Search for the cell housing the specified text and yield its (x, y) center coordinate. 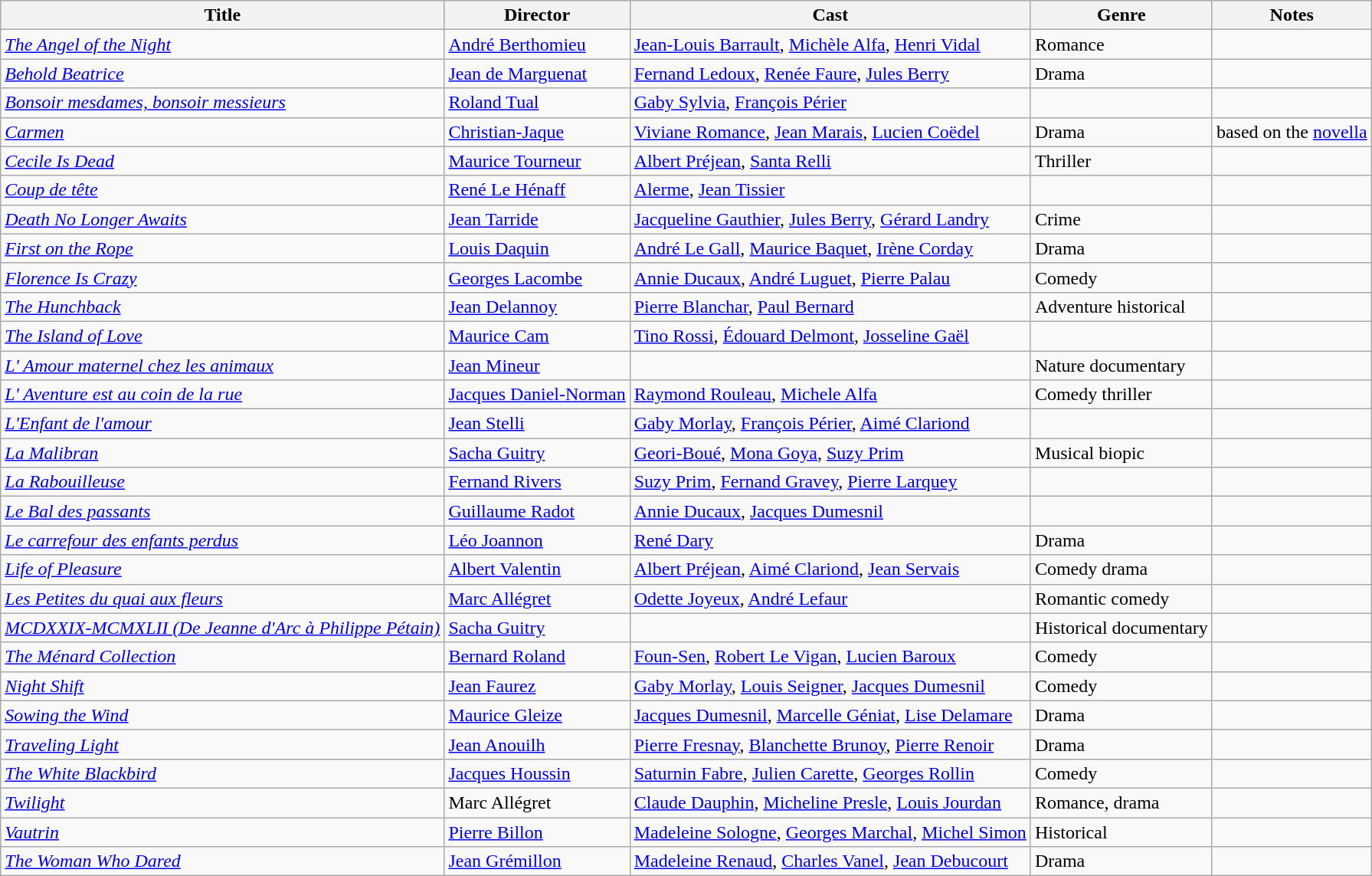
Jean Delannoy (537, 307)
MCDXXIX-MCMXLII (De Jeanne d'Arc à Philippe Pétain) (222, 628)
Jacques Houssin (537, 773)
Tino Rossi, Édouard Delmont, Josseline Gaël (830, 336)
Louis Daquin (537, 248)
André Berthomieu (537, 44)
La Malibran (222, 453)
Jean Mineur (537, 366)
Comedy drama (1122, 569)
La Rabouilleuse (222, 482)
Florence Is Crazy (222, 277)
Geori-Boué, Mona Goya, Suzy Prim (830, 453)
Georges Lacombe (537, 277)
Léo Joannon (537, 540)
based on the novella (1292, 132)
Pierre Blanchar, Paul Bernard (830, 307)
Carmen (222, 132)
Maurice Gleize (537, 715)
Gaby Sylvia, François Périer (830, 103)
Les Petites du quai aux fleurs (222, 599)
Romance (1122, 44)
André Le Gall, Maurice Baquet, Irène Corday (830, 248)
Night Shift (222, 686)
Bonsoir mesdames, bonsoir messieurs (222, 103)
Fernand Ledoux, Renée Faure, Jules Berry (830, 74)
Jean Faurez (537, 686)
Suzy Prim, Fernand Gravey, Pierre Larquey (830, 482)
Albert Préjean, Aimé Clariond, Jean Servais (830, 569)
L' Amour maternel chez les animaux (222, 366)
Claude Dauphin, Micheline Presle, Louis Jourdan (830, 802)
Jacques Dumesnil, Marcelle Géniat, Lise Delamare (830, 715)
Musical biopic (1122, 453)
The Island of Love (222, 336)
Notes (1292, 15)
Maurice Tourneur (537, 161)
Albert Préjean, Santa Relli (830, 161)
Jean Stelli (537, 424)
The Angel of the Night (222, 44)
Maurice Cam (537, 336)
Romantic comedy (1122, 599)
Coup de tête (222, 190)
Historical documentary (1122, 628)
Behold Beatrice (222, 74)
Annie Ducaux, André Luguet, Pierre Palau (830, 277)
Historical (1122, 832)
Gaby Morlay, François Périer, Aimé Clariond (830, 424)
Crime (1122, 219)
Madeleine Renaud, Charles Vanel, Jean Debucourt (830, 861)
Jean Anouilh (537, 744)
Romance, drama (1122, 802)
René Dary (830, 540)
Albert Valentin (537, 569)
Death No Longer Awaits (222, 219)
Viviane Romance, Jean Marais, Lucien Coëdel (830, 132)
Le carrefour des enfants perdus (222, 540)
Roland Tual (537, 103)
The White Blackbird (222, 773)
The Ménard Collection (222, 657)
Raymond Rouleau, Michele Alfa (830, 395)
Le Bal des passants (222, 511)
Jean de Marguenat (537, 74)
Alerme, Jean Tissier (830, 190)
Cast (830, 15)
Cecile Is Dead (222, 161)
Comedy thriller (1122, 395)
Jacques Daniel-Norman (537, 395)
The Woman Who Dared (222, 861)
Director (537, 15)
Pierre Billon (537, 832)
Genre (1122, 15)
Twilight (222, 802)
Jean Tarride (537, 219)
Madeleine Sologne, Georges Marchal, Michel Simon (830, 832)
Jacqueline Gauthier, Jules Berry, Gérard Landry (830, 219)
First on the Rope (222, 248)
Vautrin (222, 832)
Pierre Fresnay, Blanchette Brunoy, Pierre Renoir (830, 744)
Jean-Louis Barrault, Michèle Alfa, Henri Vidal (830, 44)
Odette Joyeux, André Lefaur (830, 599)
Gaby Morlay, Louis Seigner, Jacques Dumesnil (830, 686)
René Le Hénaff (537, 190)
Title (222, 15)
Thriller (1122, 161)
Fernand Rivers (537, 482)
Foun-Sen, Robert Le Vigan, Lucien Baroux (830, 657)
The Hunchback (222, 307)
Nature documentary (1122, 366)
Saturnin Fabre, Julien Carette, Georges Rollin (830, 773)
Adventure historical (1122, 307)
Bernard Roland (537, 657)
Sowing the Wind (222, 715)
L'Enfant de l'amour (222, 424)
Guillaume Radot (537, 511)
Annie Ducaux, Jacques Dumesnil (830, 511)
Jean Grémillon (537, 861)
Traveling Light (222, 744)
Christian-Jaque (537, 132)
Life of Pleasure (222, 569)
L' Aventure est au coin de la rue (222, 395)
